Return [x, y] of the center of cell containing provided text 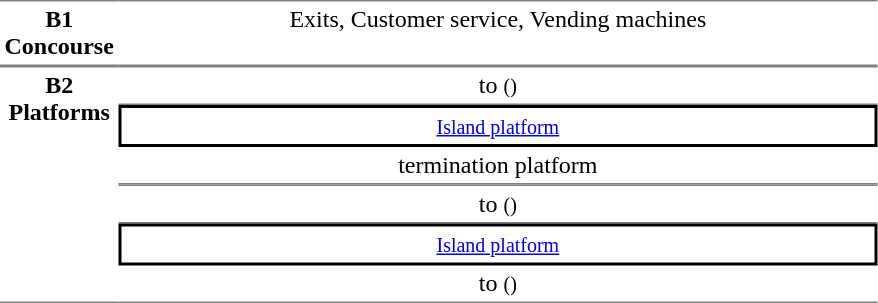
termination platform [498, 166]
B2Platforms [59, 184]
B1Concourse [59, 33]
Exits, Customer service, Vending machines [498, 33]
